Identify which cell holds the provided text, then report its (X, Y) central coordinate. 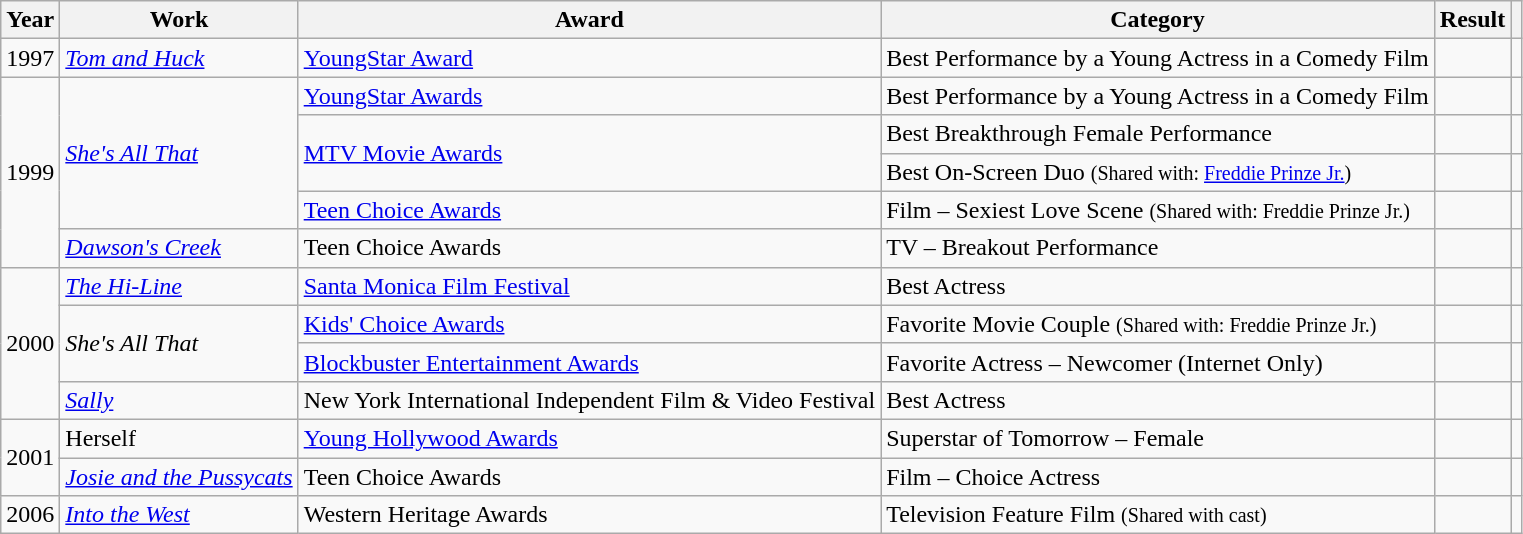
Work (179, 20)
Result (1472, 20)
Best Breakthrough Female Performance (1158, 134)
Josie and the Pussycats (179, 477)
Dawson's Creek (179, 248)
Sally (179, 400)
Santa Monica Film Festival (589, 286)
Into the West (179, 515)
Herself (179, 438)
TV – Breakout Performance (1158, 248)
Film – Choice Actress (1158, 477)
MTV Movie Awards (589, 153)
Year (30, 20)
Western Heritage Awards (589, 515)
Kids' Choice Awards (589, 324)
Young Hollywood Awards (589, 438)
YoungStar Awards (589, 96)
Favorite Movie Couple (Shared with: Freddie Prinze Jr.) (1158, 324)
1997 (30, 58)
Blockbuster Entertainment Awards (589, 362)
The Hi-Line (179, 286)
Superstar of Tomorrow – Female (1158, 438)
2001 (30, 457)
Award (589, 20)
Favorite Actress – Newcomer (Internet Only) (1158, 362)
Television Feature Film (Shared with cast) (1158, 515)
2006 (30, 515)
YoungStar Award (589, 58)
Film – Sexiest Love Scene (Shared with: Freddie Prinze Jr.) (1158, 210)
Tom and Huck (179, 58)
New York International Independent Film & Video Festival (589, 400)
1999 (30, 172)
2000 (30, 343)
Best On-Screen Duo (Shared with: Freddie Prinze Jr.) (1158, 172)
Category (1158, 20)
